Search for the cell housing the specified text and yield its (x, y) center coordinate. 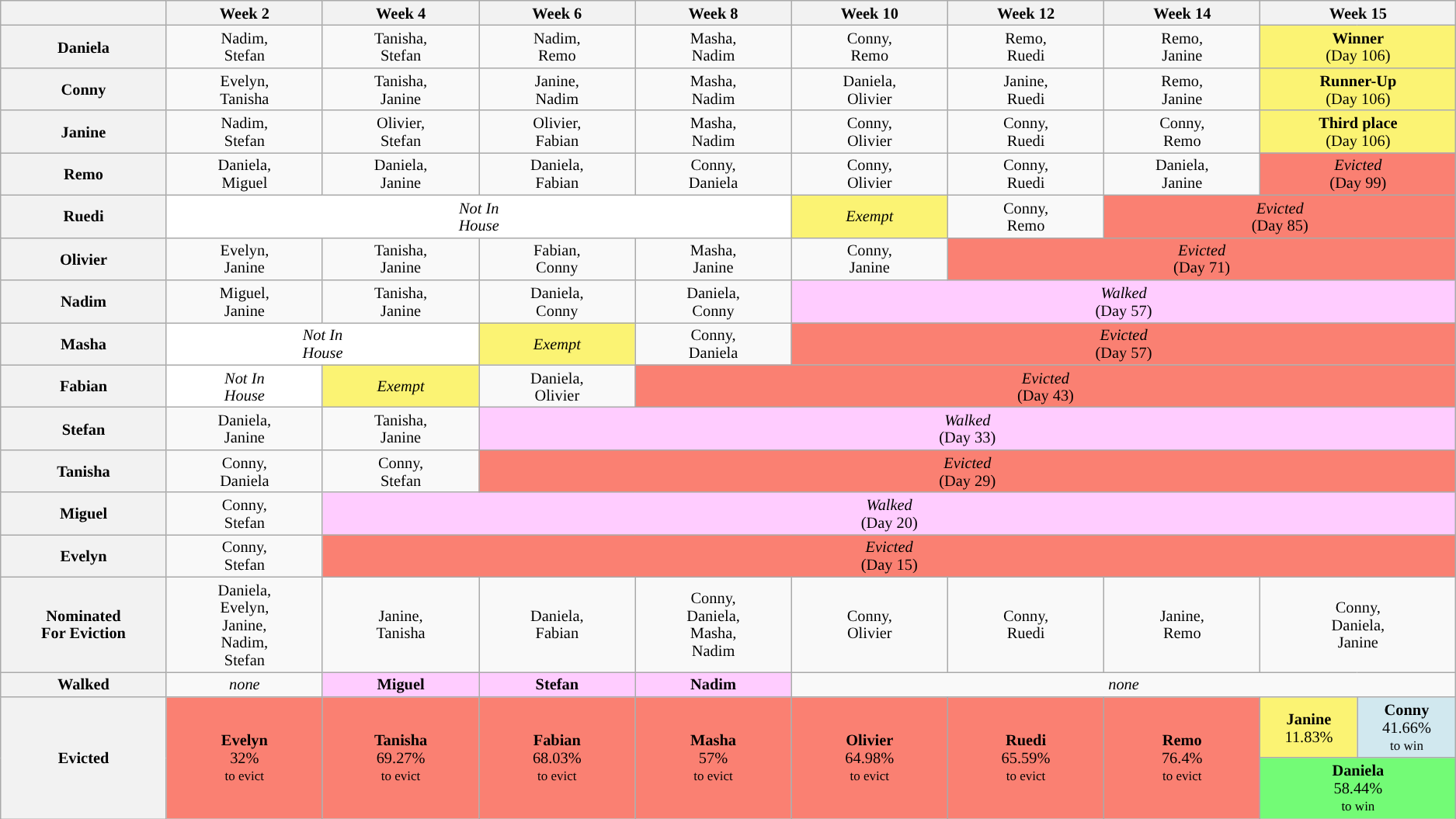
Fabian68.03%to evict (558, 758)
Evicted(Day 99) (1358, 174)
Week 8 (713, 12)
Remo,Ruedi (1025, 47)
Runner-Up(Day 106) (1358, 88)
Third place(Day 106) (1358, 132)
Evicted(Day 29) (968, 470)
Tanisha (84, 470)
Walked (84, 684)
Nadim,Remo (558, 47)
Daniela (84, 47)
Evelyn32%to evict (244, 758)
Janine,Nadim (558, 88)
Conny,Daniela,Masha,Nadim (713, 624)
Evelyn,Janine (244, 259)
Evicted(Day 57) (1124, 343)
Daniela58.44%to win (1358, 789)
Week 15 (1358, 12)
Week 6 (558, 12)
Remo76.4%to evict (1182, 758)
Week 12 (1025, 12)
Walked(Day 33) (968, 429)
Evicted(Day 71) (1201, 259)
Janine,Tanisha (401, 624)
Week 4 (401, 12)
Olivier64.98%to evict (870, 758)
Olivier,Fabian (558, 132)
Miguel,Janine (244, 301)
Evicted (84, 758)
Conny41.66%to win (1407, 727)
Ruedi (84, 216)
Olivier,Stefan (401, 132)
Evicted(Day 15) (888, 556)
Masha57%to evict (713, 758)
Janine (84, 132)
Fabian (84, 387)
Daniela,Miguel (244, 174)
Tanisha69.27%to evict (401, 758)
Winner(Day 106) (1358, 47)
Week 10 (870, 12)
Evelyn,Tanisha (244, 88)
Week 14 (1182, 12)
Evelyn (84, 556)
Conny,Daniela,Janine (1358, 624)
NominatedFor Eviction (84, 624)
Fabian,Conny (558, 259)
Masha,Janine (713, 259)
Evicted(Day 43) (1045, 387)
Janine,Ruedi (1025, 88)
Masha (84, 343)
Ruedi65.59%to evict (1025, 758)
Tanisha,Stefan (401, 47)
Olivier (84, 259)
Daniela,Evelyn,Janine,Nadim,Stefan (244, 624)
Walked(Day 57) (1124, 301)
Conny (84, 88)
Week 2 (244, 12)
Evicted(Day 85) (1280, 216)
Janine11.83% (1309, 727)
Janine,Remo (1182, 624)
Conny,Janine (870, 259)
Walked(Day 20) (888, 514)
Remo (84, 174)
